Locate the cell with the specified text and output its (x, y) center coordinate. 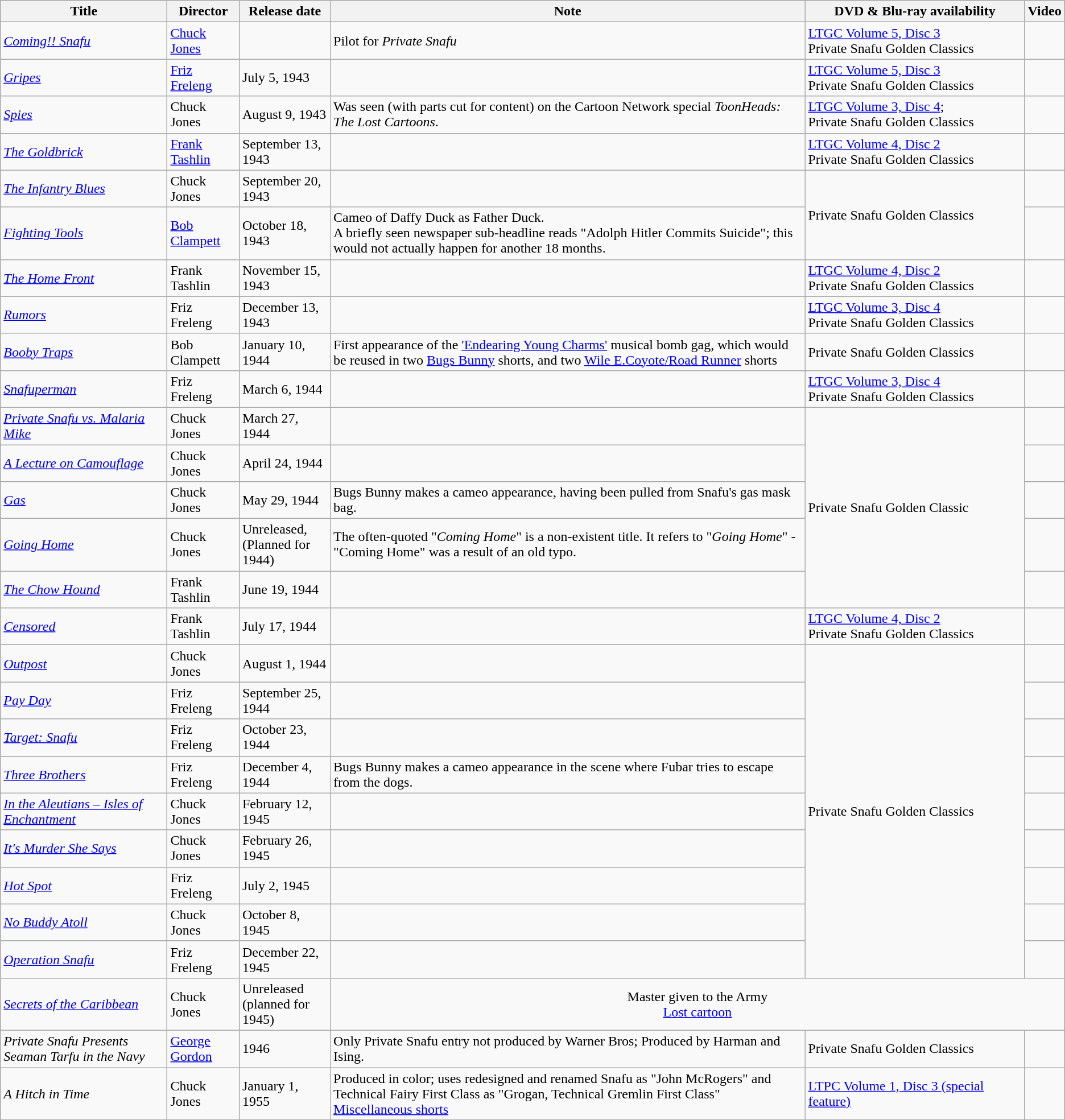
October 18, 1943 (284, 233)
Gas (84, 501)
October 8, 1945 (284, 923)
October 23, 1944 (284, 737)
February 12, 1945 (284, 811)
Private Snafu vs. Malaria Mike (84, 425)
Release date (284, 11)
Pay Day (84, 701)
Coming!! Snafu (84, 41)
George Gordon (203, 1049)
1946 (284, 1049)
A Hitch in Time (84, 1093)
September 13, 1943 (284, 151)
Snafuperman (84, 389)
Rumors (84, 315)
August 9, 1943 (284, 115)
Spies (84, 115)
December 22, 1945 (284, 959)
LTGC Volume 3, Disc 4;Private Snafu Golden Classics (915, 115)
August 1, 1944 (284, 663)
It's Murder She Says (84, 849)
Censored (84, 627)
July 17, 1944 (284, 627)
The often-quoted "Coming Home" is a non-existent title. It refers to "Going Home" - "Coming Home" was a result of an old typo. (568, 545)
Operation Snafu (84, 959)
July 2, 1945 (284, 885)
Outpost (84, 663)
Secrets of the Caribbean (84, 1004)
May 29, 1944 (284, 501)
Bugs Bunny makes a cameo appearance, having been pulled from Snafu's gas mask bag. (568, 501)
Three Brothers (84, 775)
Unreleased(planned for 1945) (284, 1004)
November 15, 1943 (284, 278)
In the Aleutians – Isles of Enchantment (84, 811)
No Buddy Atoll (84, 923)
The Home Front (84, 278)
Gripes (84, 77)
LTPC Volume 1, Disc 3 (special feature) (915, 1093)
The Goldbrick (84, 151)
Hot Spot (84, 885)
January 1, 1955 (284, 1093)
September 20, 1943 (284, 189)
February 26, 1945 (284, 849)
A Lecture on Camouflage (84, 463)
Was seen (with parts cut for content) on the Cartoon Network special ToonHeads: The Lost Cartoons. (568, 115)
September 25, 1944 (284, 701)
March 6, 1944 (284, 389)
The Infantry Blues (84, 189)
Director (203, 11)
The Chow Hound (84, 589)
July 5, 1943 (284, 77)
Target: Snafu (84, 737)
April 24, 1944 (284, 463)
Title (84, 11)
March 27, 1944 (284, 425)
Unreleased, (Planned for 1944) (284, 545)
Bugs Bunny makes a cameo appearance in the scene where Fubar tries to escape from the dogs. (568, 775)
Private Snafu Presents Seaman Tarfu in the Navy (84, 1049)
Note (568, 11)
DVD & Blu-ray availability (915, 11)
June 19, 1944 (284, 589)
Master given to the ArmyLost cartoon (697, 1004)
January 10, 1944 (284, 352)
Fighting Tools (84, 233)
December 4, 1944 (284, 775)
Only Private Snafu entry not produced by Warner Bros; Produced by Harman and Ising. (568, 1049)
Video (1045, 11)
Going Home (84, 545)
December 13, 1943 (284, 315)
Booby Traps (84, 352)
Private Snafu Golden Classic (915, 507)
Pilot for Private Snafu (568, 41)
